Output the (x, y) coordinate of the center of the cell containing the given text.  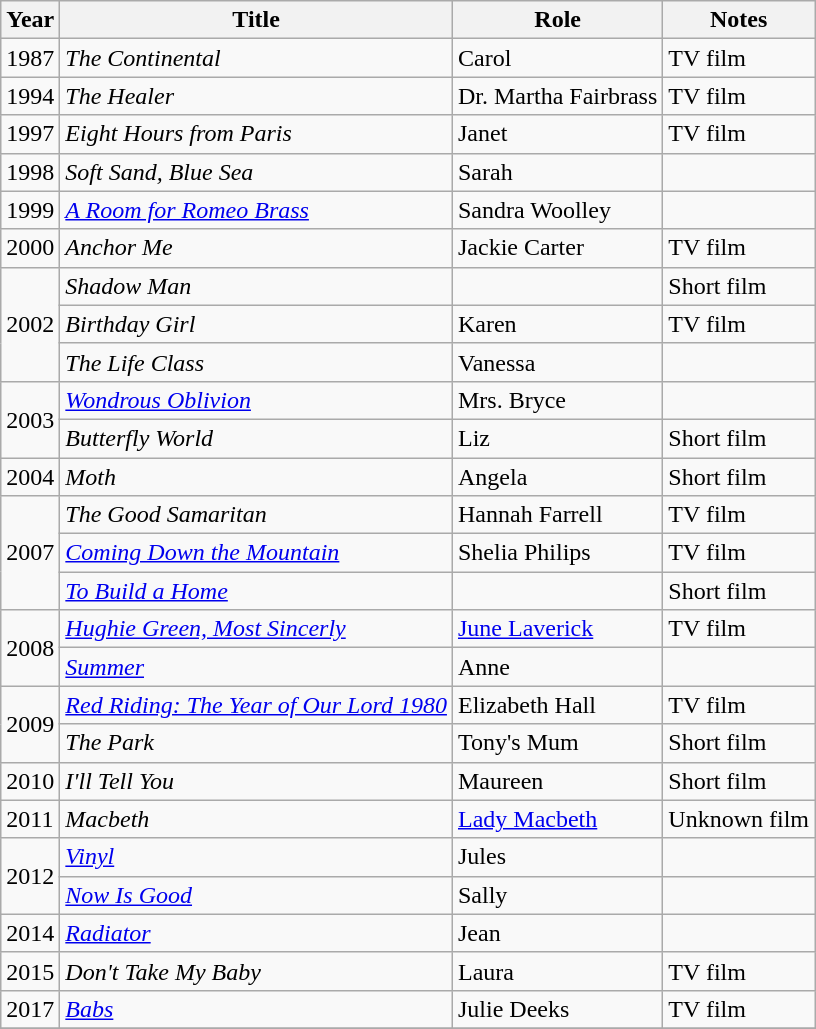
Angela (557, 477)
Moth (256, 477)
2017 (30, 1009)
Tony's Mum (557, 743)
Dr. Martha Fairbrass (557, 96)
June Laverick (557, 629)
2010 (30, 781)
Notes (739, 20)
Shadow Man (256, 286)
Now Is Good (256, 895)
Mrs. Bryce (557, 400)
The Healer (256, 96)
Lady Macbeth (557, 819)
2014 (30, 933)
Red Riding: The Year of Our Lord 1980 (256, 705)
2004 (30, 477)
Macbeth (256, 819)
Title (256, 20)
1998 (30, 172)
Summer (256, 667)
A Room for Romeo Brass (256, 210)
Vanessa (557, 362)
Birthday Girl (256, 324)
Hannah Farrell (557, 515)
Liz (557, 438)
1987 (30, 58)
The Good Samaritan (256, 515)
Unknown film (739, 819)
The Continental (256, 58)
Janet (557, 134)
The Life Class (256, 362)
Sally (557, 895)
Babs (256, 1009)
Don't Take My Baby (256, 971)
2011 (30, 819)
Anchor Me (256, 248)
2009 (30, 724)
Wondrous Oblivion (256, 400)
Laura (557, 971)
Jackie Carter (557, 248)
Coming Down the Mountain (256, 553)
2000 (30, 248)
2002 (30, 324)
Shelia Philips (557, 553)
Sandra Woolley (557, 210)
1994 (30, 96)
Maureen (557, 781)
Soft Sand, Blue Sea (256, 172)
Year (30, 20)
Role (557, 20)
Jules (557, 857)
1999 (30, 210)
2007 (30, 553)
Karen (557, 324)
2003 (30, 419)
Elizabeth Hall (557, 705)
I'll Tell You (256, 781)
2015 (30, 971)
Anne (557, 667)
Butterfly World (256, 438)
1997 (30, 134)
2012 (30, 876)
Radiator (256, 933)
Julie Deeks (557, 1009)
2008 (30, 648)
To Build a Home (256, 591)
The Park (256, 743)
Sarah (557, 172)
Vinyl (256, 857)
Jean (557, 933)
Eight Hours from Paris (256, 134)
Hughie Green, Most Sincerly (256, 629)
Carol (557, 58)
